Extract the (x, y) coordinate from the center of the cell holding the provided text.  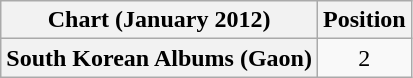
Position (364, 20)
Chart (January 2012) (160, 20)
2 (364, 58)
South Korean Albums (Gaon) (160, 58)
